Pinpoint the cell where the given text exists, returning its [X, Y] midpoint coordinate. 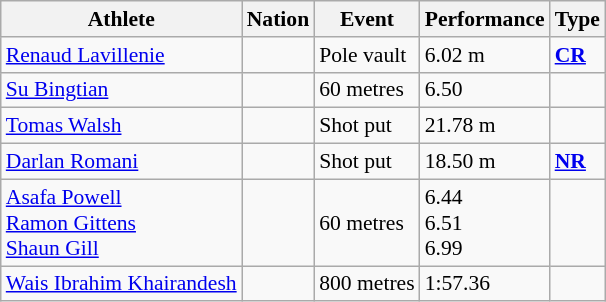
Darlan Romani [122, 162]
800 metres [366, 284]
CR [578, 55]
Pole vault [366, 55]
Asafa PowellRamon GittensShaun Gill [122, 222]
Wais Ibrahim Khairandesh [122, 284]
21.78 m [485, 126]
1:57.36 [485, 284]
Performance [485, 19]
Tomas Walsh [122, 126]
6.446.516.99 [485, 222]
Renaud Lavillenie [122, 55]
Type [578, 19]
18.50 m [485, 162]
6.02 m [485, 55]
Athlete [122, 19]
NR [578, 162]
Nation [278, 19]
Event [366, 19]
Su Bingtian [122, 90]
6.50 [485, 90]
